Determine the (x, y) coordinate at the center of the cell enclosing the given text.  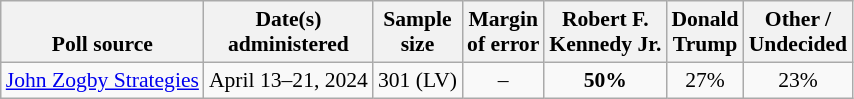
23% (798, 80)
Samplesize (418, 32)
John Zogby Strategies (102, 80)
– (503, 80)
DonaldTrump (704, 32)
50% (605, 80)
Poll source (102, 32)
April 13–21, 2024 (288, 80)
Marginof error (503, 32)
Other /Undecided (798, 32)
Date(s)administered (288, 32)
27% (704, 80)
Robert F.Kennedy Jr. (605, 32)
301 (LV) (418, 80)
